Return [x, y] of the center of cell containing provided text 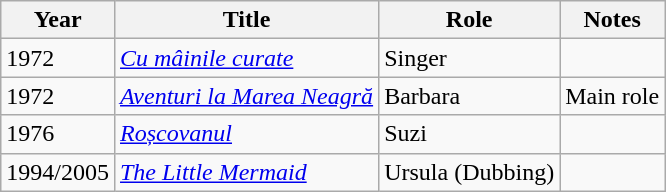
Cu mâinile curate [246, 58]
Title [246, 20]
1994/2005 [58, 172]
Notes [612, 20]
Singer [470, 58]
Role [470, 20]
Aventuri la Marea Neagră [246, 96]
Year [58, 20]
Roșcovanul [246, 134]
The Little Mermaid [246, 172]
Suzi [470, 134]
Barbara [470, 96]
1976 [58, 134]
Ursula (Dubbing) [470, 172]
Main role [612, 96]
